Provide the [x, y] coordinate of the cell's center where the given text is located.  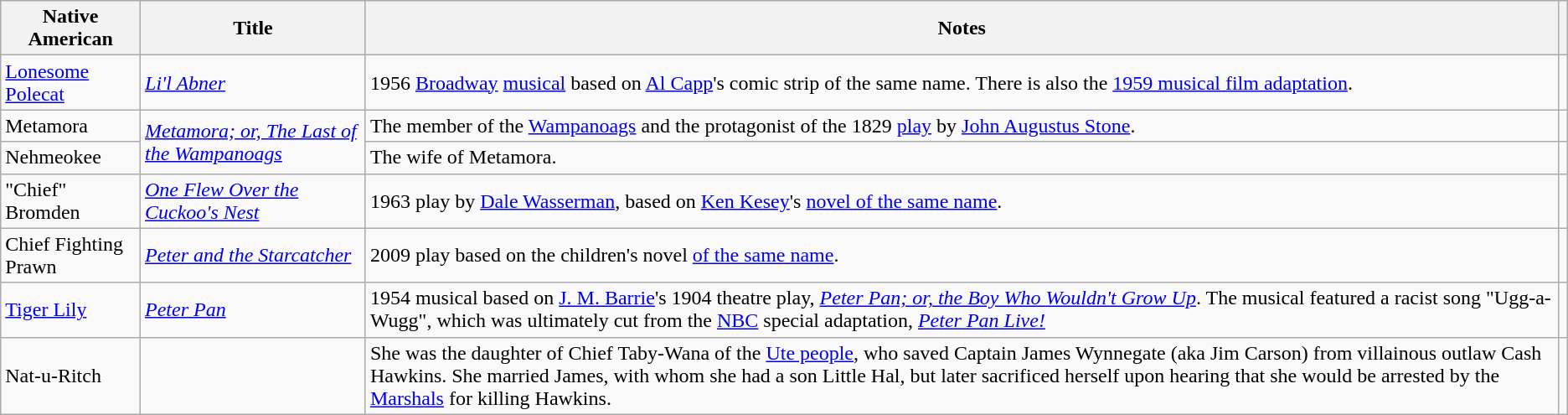
Nat-u-Ritch [70, 376]
Tiger Lily [70, 310]
Li'l Abner [253, 82]
Notes [962, 29]
Peter and the Starcatcher [253, 255]
2009 play based on the children's novel of the same name. [962, 255]
Title [253, 29]
Metamora [70, 126]
"Chief" Bromden [70, 201]
Nehmeokee [70, 158]
1956 Broadway musical based on Al Capp's comic strip of the same name. There is also the 1959 musical film adaptation. [962, 82]
Chief Fighting Prawn [70, 255]
One Flew Over the Cuckoo's Nest [253, 201]
The member of the Wampanoags and the protagonist of the 1829 play by John Augustus Stone. [962, 126]
Native American [70, 29]
Peter Pan [253, 310]
Lonesome Polecat [70, 82]
1963 play by Dale Wasserman, based on Ken Kesey's novel of the same name. [962, 201]
The wife of Metamora. [962, 158]
Metamora; or, The Last of the Wampanoags [253, 142]
